From the cell containing the given text, extract its center point as [x, y] coordinate. 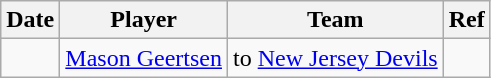
Date [30, 20]
Team [335, 20]
Ref [466, 20]
Player [144, 20]
Mason Geertsen [144, 58]
to New Jersey Devils [335, 58]
